Determine the [x, y] coordinate at the center of the cell enclosing the given text.  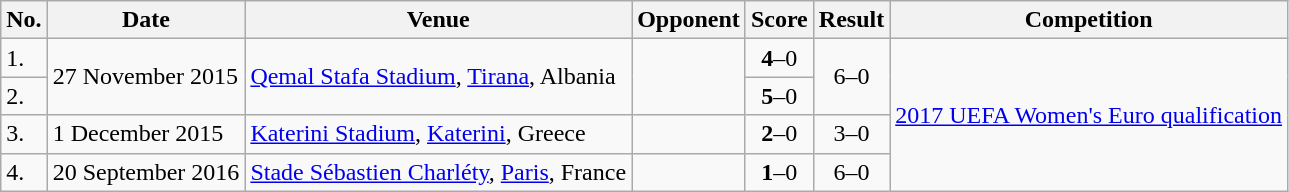
Venue [438, 20]
Qemal Stafa Stadium, Tirana, Albania [438, 77]
27 November 2015 [146, 77]
1. [24, 58]
2017 UEFA Women's Euro qualification [1089, 115]
4–0 [779, 58]
Date [146, 20]
1 December 2015 [146, 134]
5–0 [779, 96]
3. [24, 134]
4. [24, 172]
Stade Sébastien Charléty, Paris, France [438, 172]
Score [779, 20]
2–0 [779, 134]
Katerini Stadium, Katerini, Greece [438, 134]
Opponent [689, 20]
3–0 [851, 134]
20 September 2016 [146, 172]
Result [851, 20]
2. [24, 96]
1–0 [779, 172]
Competition [1089, 20]
No. [24, 20]
